For the text-containing cell, return its midpoint in (x, y) coordinate format. 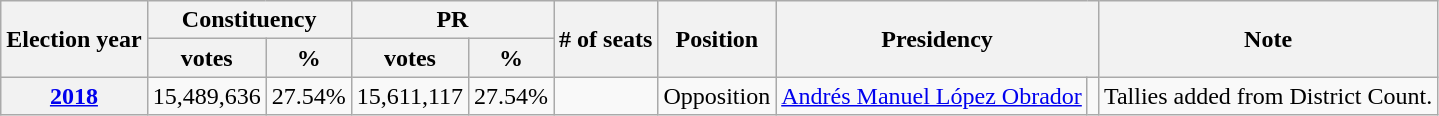
PR (452, 20)
Note (1268, 39)
15,489,636 (206, 96)
Constituency (249, 20)
Presidency (938, 39)
Tallies added from District Count. (1268, 96)
Election year (74, 39)
# of seats (606, 39)
15,611,117 (410, 96)
2018 (74, 96)
Andrés Manuel López Obrador (932, 96)
Opposition (717, 96)
Position (717, 39)
